Pinpoint the cell where the given text exists, returning its (X, Y) midpoint coordinate. 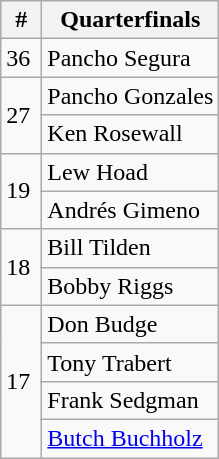
Frank Sedgman (130, 400)
Pancho Gonzales (130, 96)
27 (22, 115)
Lew Hoad (130, 172)
Andrés Gimeno (130, 210)
Bill Tilden (130, 248)
Tony Trabert (130, 362)
17 (22, 381)
19 (22, 191)
Butch Buchholz (130, 438)
Ken Rosewall (130, 134)
18 (22, 267)
Bobby Riggs (130, 286)
Quarterfinals (130, 20)
Pancho Segura (130, 58)
# (22, 20)
Don Budge (130, 324)
36 (22, 58)
